Find where the given text appears and provide that cell's center as [X, Y] coordinate. 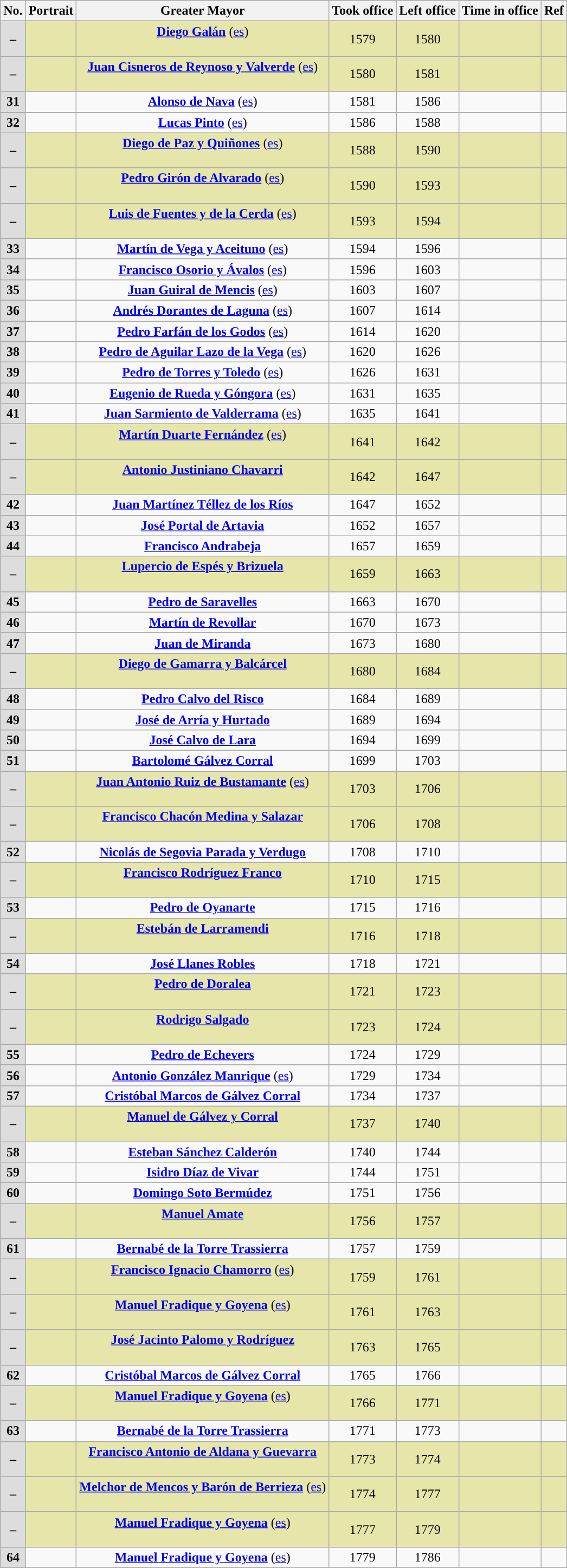
61 [13, 1249]
Manuel de Gálvez y Corral [203, 1123]
32 [13, 122]
Juan Cisneros de Reynoso y Valverde (es) [203, 74]
Ref [554, 11]
42 [13, 505]
José Calvo de Lara [203, 740]
55 [13, 1055]
Antonio Justiniano Chavarri [203, 477]
50 [13, 740]
Lucas Pinto (es) [203, 122]
Pedro Farfán de los Godos (es) [203, 331]
Juan Antonio Ruiz de Bustamante (es) [203, 789]
Pedro de Saravelles [203, 602]
Pedro Girón de Alvarado (es) [203, 185]
José Portal de Artavia [203, 525]
40 [13, 393]
No. [13, 11]
56 [13, 1075]
Eugenio de Rueda y Góngora (es) [203, 393]
Esteban Sánchez Calderón [203, 1152]
José de Arría y Hurtado [203, 720]
36 [13, 310]
58 [13, 1152]
59 [13, 1173]
37 [13, 331]
José Llanes Robles [203, 964]
Domingo Soto Bermúdez [203, 1193]
Lupercio de Espés y Brizuela [203, 574]
Portrait [51, 11]
43 [13, 525]
39 [13, 373]
Diego de Gamarra y Balcárcel [203, 671]
José Jacinto Palomo y Rodríguez [203, 1348]
45 [13, 602]
Manuel Amate [203, 1221]
Francisco Ignacio Chamorro (es) [203, 1277]
Time in office [500, 11]
Diego de Paz y Quiñones (es) [203, 151]
Martín de Revollar [203, 622]
Francisco Rodríguez Franco [203, 880]
Left office [428, 11]
Andrés Dorantes de Laguna (es) [203, 310]
1579 [363, 39]
1786 [428, 1557]
Rodrigo Salgado [203, 1027]
Melchor de Mencos y Barón de Berrieza (es) [203, 1494]
Juan Sarmiento de Valderrama (es) [203, 414]
44 [13, 546]
Greater Mayor [203, 11]
48 [13, 699]
62 [13, 1375]
Juan Martínez Téllez de los Ríos [203, 505]
60 [13, 1193]
Diego Galán (es) [203, 39]
Antonio González Manrique (es) [203, 1075]
35 [13, 290]
Martín de Vega y Aceituno (es) [203, 249]
Pedro de Aguilar Lazo de la Vega (es) [203, 352]
47 [13, 643]
Francisco Antonio de Aldana y Guevarra [203, 1459]
31 [13, 102]
34 [13, 269]
54 [13, 964]
Juan de Miranda [203, 643]
49 [13, 720]
53 [13, 908]
Alonso de Nava (es) [203, 102]
Martín Duarte Fernández (es) [203, 442]
Nicolás de Segovia Parada y Verdugo [203, 852]
Estebán de Larramendi [203, 936]
Pedro de Echevers [203, 1055]
Francisco Andrabeja [203, 546]
33 [13, 249]
Pedro Calvo del Risco [203, 699]
Luis de Fuentes y de la Cerda (es) [203, 221]
51 [13, 761]
64 [13, 1557]
Francisco Chacón Medina y Salazar [203, 824]
38 [13, 352]
Took office [363, 11]
Francisco Osorio y Ávalos (es) [203, 269]
Pedro de Doralea [203, 991]
Pedro de Oyanarte [203, 908]
57 [13, 1096]
41 [13, 414]
63 [13, 1431]
52 [13, 852]
Isidro Díaz de Vivar [203, 1173]
Bartolomé Gálvez Corral [203, 761]
Pedro de Torres y Toledo (es) [203, 373]
Juan Guiral de Mencis (es) [203, 290]
46 [13, 622]
